Pinpoint the cell where the given text exists, returning its (x, y) midpoint coordinate. 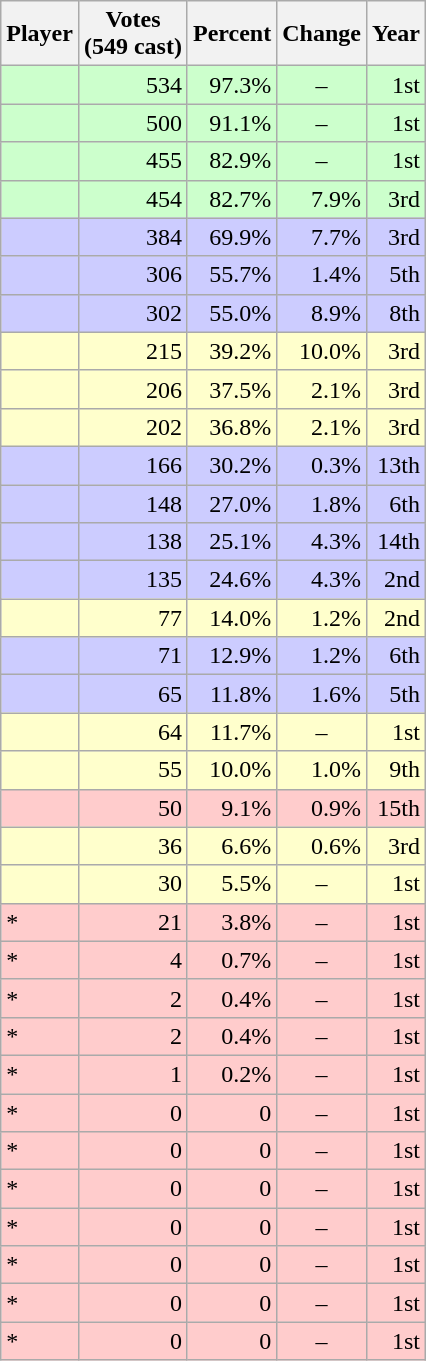
55.7% (232, 275)
202 (132, 427)
302 (132, 313)
534 (132, 85)
0.2% (232, 1074)
6.6% (232, 846)
82.9% (232, 161)
3.8% (232, 922)
215 (132, 351)
64 (132, 732)
5.5% (232, 884)
Player (40, 34)
500 (132, 123)
65 (132, 694)
77 (132, 618)
11.8% (232, 694)
39.2% (232, 351)
55 (132, 770)
1 (132, 1074)
8.9% (322, 313)
4 (132, 960)
15th (396, 808)
206 (132, 389)
7.9% (322, 199)
138 (132, 542)
0.9% (322, 808)
91.1% (232, 123)
21 (132, 922)
14th (396, 542)
55.0% (232, 313)
8th (396, 313)
37.5% (232, 389)
Votes(549 cast) (132, 34)
13th (396, 465)
36 (132, 846)
69.9% (232, 237)
25.1% (232, 542)
Percent (232, 34)
27.0% (232, 503)
50 (132, 808)
30.2% (232, 465)
30 (132, 884)
1.8% (322, 503)
Change (322, 34)
97.3% (232, 85)
9th (396, 770)
1.4% (322, 275)
135 (132, 580)
14.0% (232, 618)
82.7% (232, 199)
0.7% (232, 960)
166 (132, 465)
0.6% (322, 846)
1.6% (322, 694)
1.0% (322, 770)
455 (132, 161)
9.1% (232, 808)
148 (132, 503)
12.9% (232, 656)
24.6% (232, 580)
384 (132, 237)
11.7% (232, 732)
36.8% (232, 427)
71 (132, 656)
Year (396, 34)
7.7% (322, 237)
0.3% (322, 465)
454 (132, 199)
306 (132, 275)
